Extract the (X, Y) coordinate from the center of the cell holding the provided text.  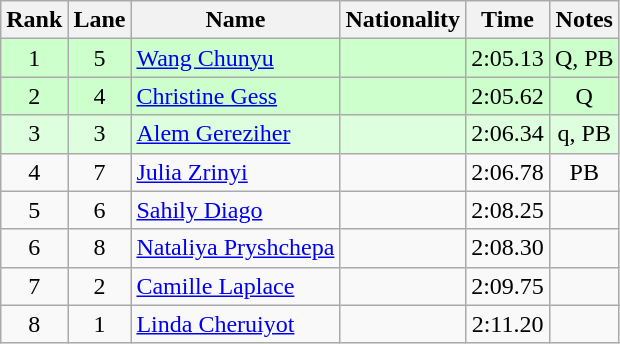
PB (584, 172)
2:11.20 (508, 324)
Rank (34, 20)
q, PB (584, 134)
Linda Cheruiyot (236, 324)
Julia Zrinyi (236, 172)
Sahily Diago (236, 210)
2:08.30 (508, 248)
Wang Chunyu (236, 58)
Lane (100, 20)
Name (236, 20)
2:09.75 (508, 286)
Notes (584, 20)
Alem Gereziher (236, 134)
Nataliya Pryshchepa (236, 248)
Q, PB (584, 58)
2:05.13 (508, 58)
2:05.62 (508, 96)
Q (584, 96)
Nationality (403, 20)
2:06.78 (508, 172)
2:08.25 (508, 210)
2:06.34 (508, 134)
Christine Gess (236, 96)
Time (508, 20)
Camille Laplace (236, 286)
